From the cell containing the given text, extract its center point as (x, y) coordinate. 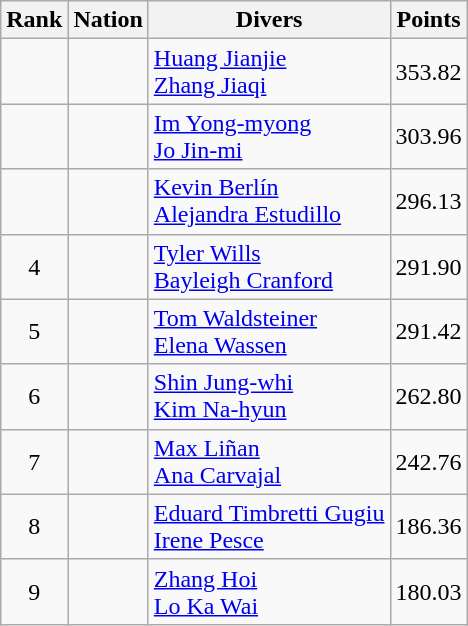
9 (34, 592)
Nation (108, 20)
5 (34, 332)
6 (34, 396)
Tyler WillsBayleigh Cranford (269, 266)
242.76 (428, 462)
Points (428, 20)
353.82 (428, 72)
262.80 (428, 396)
Kevin BerlínAlejandra Estudillo (269, 202)
Tom WaldsteinerElena Wassen (269, 332)
Rank (34, 20)
296.13 (428, 202)
291.90 (428, 266)
291.42 (428, 332)
7 (34, 462)
303.96 (428, 136)
Huang JianjieZhang Jiaqi (269, 72)
8 (34, 526)
180.03 (428, 592)
Divers (269, 20)
Max LiñanAna Carvajal (269, 462)
4 (34, 266)
Zhang HoiLo Ka Wai (269, 592)
186.36 (428, 526)
Im Yong-myongJo Jin-mi (269, 136)
Shin Jung-whiKim Na-hyun (269, 396)
Eduard Timbretti GugiuIrene Pesce (269, 526)
